Find where the given text appears and provide that cell's center as [X, Y] coordinate. 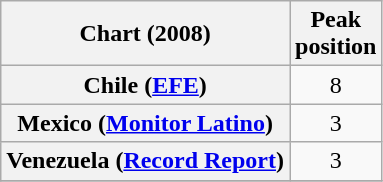
8 [336, 85]
Mexico (Monitor Latino) [146, 123]
Venezuela (Record Report) [146, 161]
Chart (2008) [146, 34]
Peakposition [336, 34]
Chile (EFE) [146, 85]
